Find where the given text appears and provide that cell's center as [X, Y] coordinate. 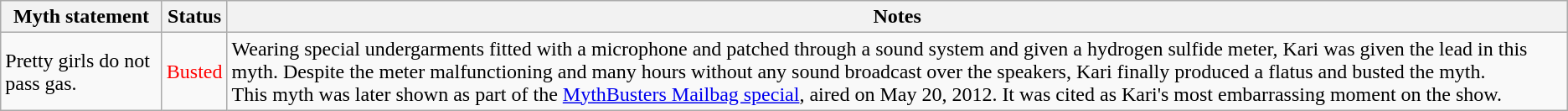
Notes [897, 17]
Pretty girls do not pass gas. [82, 71]
Busted [194, 71]
Status [194, 17]
Myth statement [82, 17]
